Return [x, y] of the center of cell containing provided text 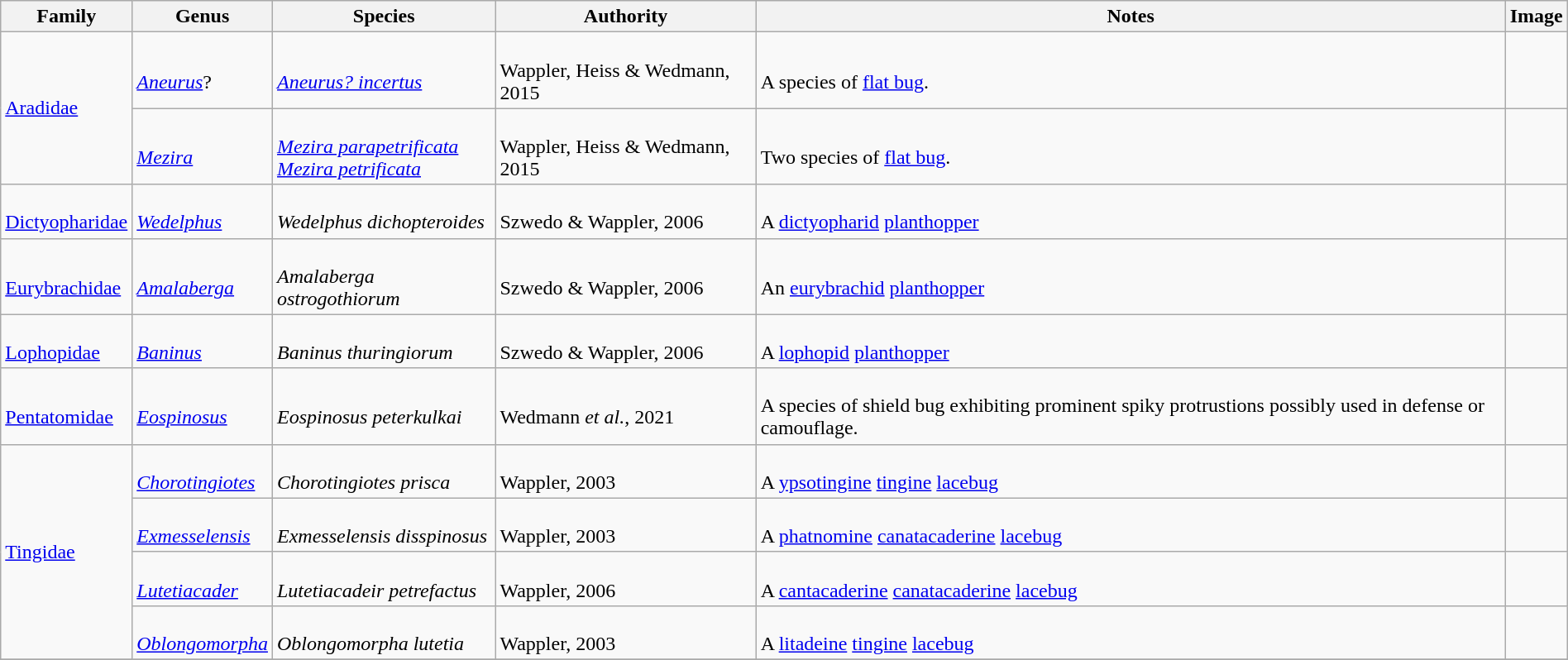
A litadeine tingine lacebug [1131, 632]
Baninus [203, 341]
Eospinosus [203, 406]
Eospinosus peterkulkai [384, 406]
Lutetiacader [203, 579]
Pentatomidae [66, 406]
Lophopidae [66, 341]
Dictyopharidae [66, 212]
Wappler, 2006 [625, 579]
Family [66, 17]
Wedelphus dichopteroides [384, 212]
Mezira [203, 146]
Chorotingiotes prisca [384, 471]
Image [1537, 17]
A lophopid planthopper [1131, 341]
Exmesselensis disspinosus [384, 524]
Mezira parapetrificataMezira petrificata [384, 146]
Oblongomorpha lutetia [384, 632]
Chorotingiotes [203, 471]
Wedmann et al., 2021 [625, 406]
A cantacaderine canatacaderine lacebug [1131, 579]
An eurybrachid planthopper [1131, 276]
Oblongomorpha [203, 632]
A species of shield bug exhibiting prominent spiky protrustions possibly used in defense or camouflage. [1131, 406]
A phatnomine canatacaderine lacebug [1131, 524]
Aradidae [66, 108]
Aneurus? [203, 70]
Amalaberga [203, 276]
Lutetiacadeir petrefactus [384, 579]
A dictyopharid planthopper [1131, 212]
Wedelphus [203, 212]
Species [384, 17]
Notes [1131, 17]
Genus [203, 17]
Tingidae [66, 552]
Baninus thuringiorum [384, 341]
Two species of flat bug. [1131, 146]
A species of flat bug. [1131, 70]
A ypsotingine tingine lacebug [1131, 471]
Eurybrachidae [66, 276]
Authority [625, 17]
Exmesselensis [203, 524]
Amalaberga ostrogothiorum [384, 276]
Aneurus? incertus [384, 70]
